Extract the [x, y] coordinate from the center of the cell holding the provided text.  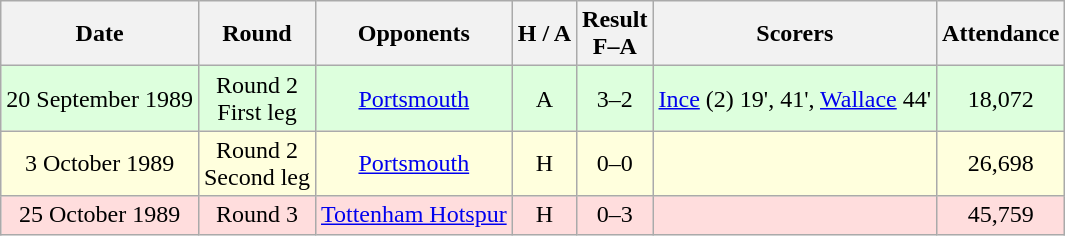
3 October 1989 [100, 164]
Attendance [1001, 34]
3–2 [615, 98]
45,759 [1001, 215]
20 September 1989 [100, 98]
Round 3 [256, 215]
25 October 1989 [100, 215]
Round 2Second leg [256, 164]
H / A [544, 34]
Round [256, 34]
Opponents [414, 34]
26,698 [1001, 164]
ResultF–A [615, 34]
Tottenham Hotspur [414, 215]
A [544, 98]
Date [100, 34]
Ince (2) 19', 41', Wallace 44' [795, 98]
Round 2First leg [256, 98]
Scorers [795, 34]
18,072 [1001, 98]
0–0 [615, 164]
0–3 [615, 215]
